Return [X, Y] of the center of cell containing provided text 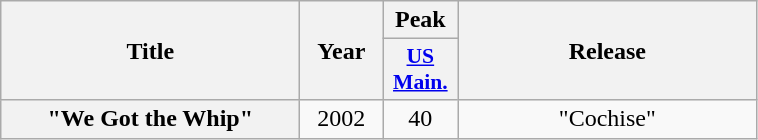
Title [150, 50]
Year [342, 50]
Release [608, 50]
"Cochise" [608, 119]
"We Got the Whip" [150, 119]
USMain. [420, 70]
40 [420, 119]
Peak [420, 20]
2002 [342, 119]
